Scan for the cell matching the given text and deliver its (x, y) coordinate at center. 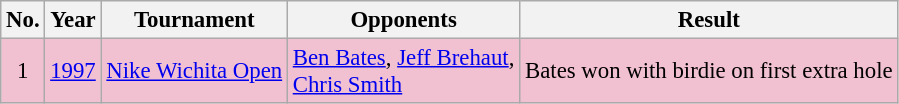
1 (23, 72)
No. (23, 20)
Result (709, 20)
Bates won with birdie on first extra hole (709, 72)
Opponents (403, 20)
Nike Wichita Open (194, 72)
1997 (73, 72)
Tournament (194, 20)
Year (73, 20)
Ben Bates, Jeff Brehaut, Chris Smith (403, 72)
